Detect which cell encompasses the target text, then output its [X, Y] center coordinate. 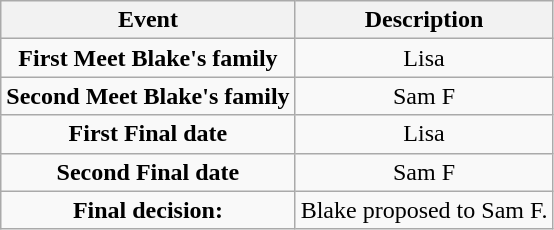
Second Final date [148, 172]
Blake proposed to Sam F. [424, 210]
Description [424, 20]
Second Meet Blake's family [148, 96]
Final decision: [148, 210]
Event [148, 20]
First Final date [148, 134]
First Meet Blake's family [148, 58]
